Pinpoint the cell where the given text exists, returning its (x, y) midpoint coordinate. 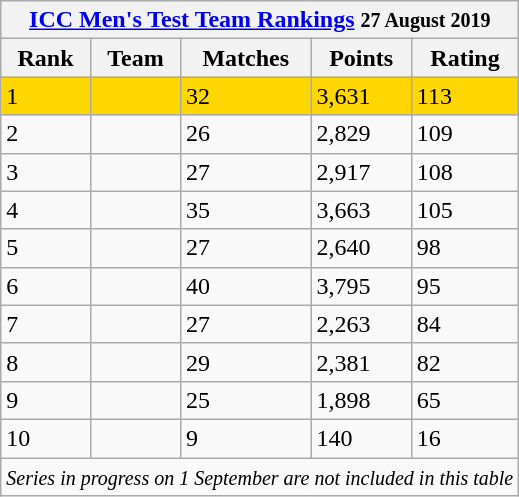
Rank (46, 58)
29 (246, 362)
35 (246, 210)
3,795 (361, 286)
2,381 (361, 362)
32 (246, 96)
Series in progress on 1 September are not included in this table (260, 477)
2 (46, 134)
113 (465, 96)
26 (246, 134)
Team (135, 58)
25 (246, 400)
4 (46, 210)
105 (465, 210)
108 (465, 172)
65 (465, 400)
84 (465, 324)
Matches (246, 58)
2,263 (361, 324)
6 (46, 286)
40 (246, 286)
1 (46, 96)
Points (361, 58)
2,917 (361, 172)
8 (46, 362)
95 (465, 286)
98 (465, 248)
2,829 (361, 134)
2,640 (361, 248)
5 (46, 248)
109 (465, 134)
3,663 (361, 210)
ICC Men's Test Team Rankings 27 August 2019 (260, 20)
Rating (465, 58)
10 (46, 438)
7 (46, 324)
3,631 (361, 96)
16 (465, 438)
140 (361, 438)
1,898 (361, 400)
3 (46, 172)
82 (465, 362)
